Search for the cell housing the specified text and yield its [x, y] center coordinate. 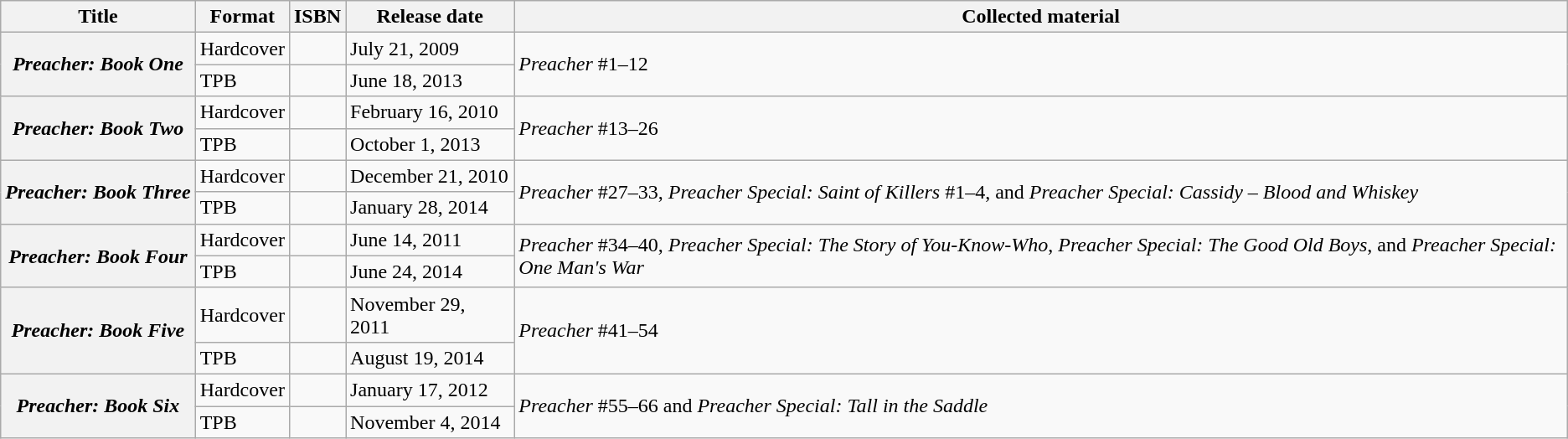
ISBN [317, 17]
October 1, 2013 [431, 144]
Preacher #55–66 and Preacher Special: Tall in the Saddle [1040, 405]
Preacher: Book Three [98, 192]
Preacher: Book Four [98, 256]
June 14, 2011 [431, 240]
Preacher #34–40, Preacher Special: The Story of You-Know-Who, Preacher Special: The Good Old Boys, and Preacher Special: One Man's War [1040, 256]
July 21, 2009 [431, 49]
Preacher #1–12 [1040, 65]
Preacher: Book Two [98, 128]
Preacher: Book Six [98, 405]
June 24, 2014 [431, 271]
January 28, 2014 [431, 208]
Release date [431, 17]
June 18, 2013 [431, 80]
February 16, 2010 [431, 112]
Preacher: Book Five [98, 330]
Preacher #41–54 [1040, 330]
Collected material [1040, 17]
Preacher: Book One [98, 65]
January 17, 2012 [431, 390]
November 4, 2014 [431, 421]
Preacher #13–26 [1040, 128]
August 19, 2014 [431, 358]
November 29, 2011 [431, 315]
Preacher #27–33, Preacher Special: Saint of Killers #1–4, and Preacher Special: Cassidy – Blood and Whiskey [1040, 192]
December 21, 2010 [431, 176]
Title [98, 17]
Format [242, 17]
